Locate the cell with the specified text and output its [X, Y] center coordinate. 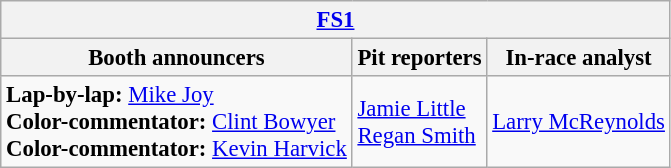
Lap-by-lap: Mike JoyColor-commentator: Clint BowyerColor-commentator: Kevin Harvick [176, 122]
In-race analyst [578, 58]
Pit reporters [420, 58]
Jamie LittleRegan Smith [420, 122]
Larry McReynolds [578, 122]
Booth announcers [176, 58]
FS1 [336, 20]
